Scan for the cell matching the given text and deliver its (x, y) coordinate at center. 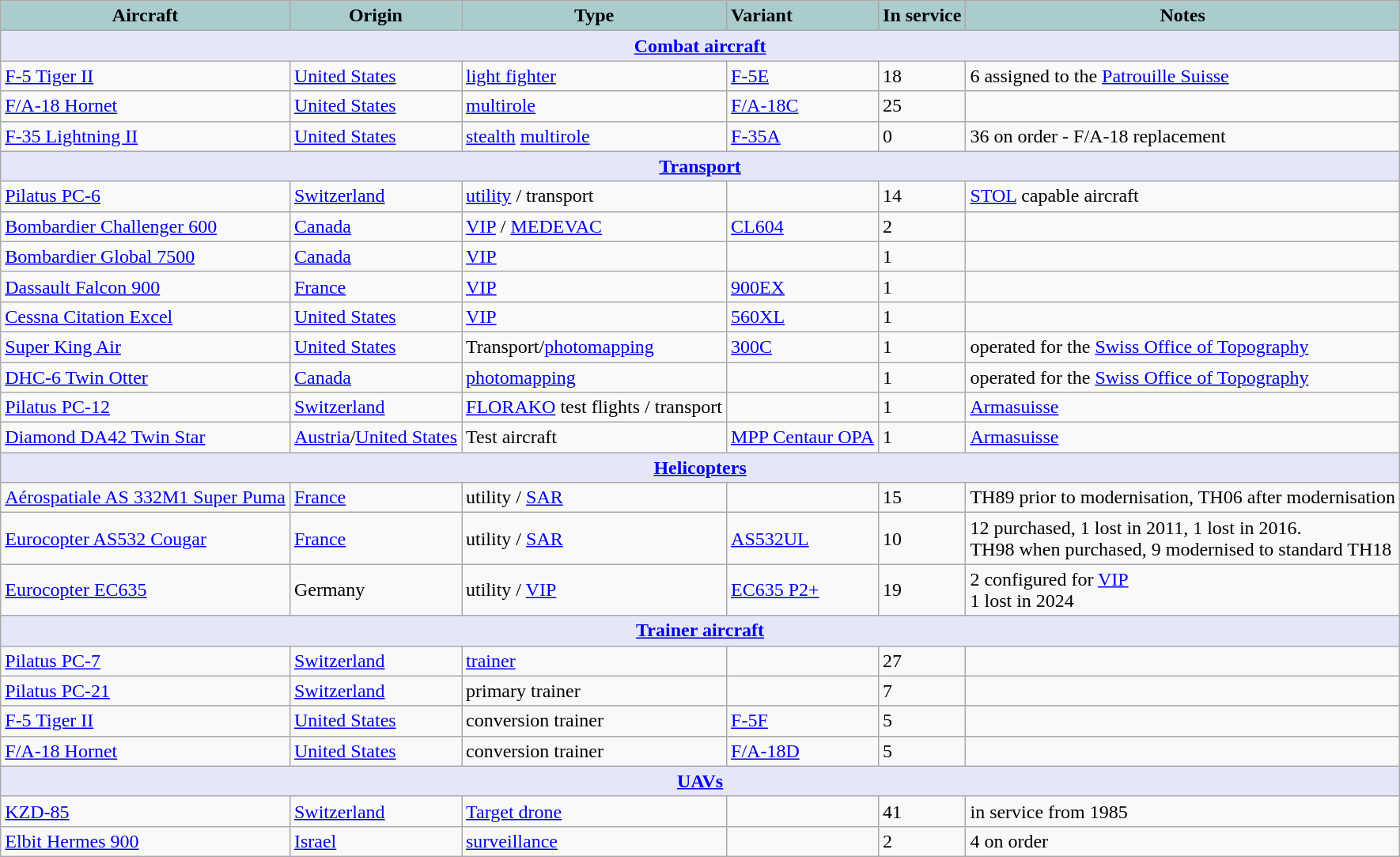
F-35A (803, 136)
Test aircraft (595, 438)
utility / VIP (595, 590)
stealth multirole (595, 136)
F-5E (803, 76)
in service from 1985 (1183, 811)
STOL capable aircraft (1183, 196)
2 configured for VIP1 lost in 2024 (1183, 590)
trainer (595, 661)
4 on order (1183, 841)
Pilatus PC-21 (146, 691)
Pilatus PC-6 (146, 196)
CL604 (803, 226)
EC635 P2+ (803, 590)
6 assigned to the Patrouille Suisse (1183, 76)
Target drone (595, 811)
Transport/photomapping (595, 347)
utility / transport (595, 196)
Cessna Citation Excel (146, 317)
7 (922, 691)
Pilatus PC-7 (146, 661)
Israel (375, 841)
KZD-85 (146, 811)
F-5F (803, 721)
UAVs (701, 781)
19 (922, 590)
F/A-18D (803, 751)
41 (922, 811)
surveillance (595, 841)
Type (595, 16)
FLORAKO test flights / transport (595, 408)
560XL (803, 317)
Dassault Falcon 900 (146, 286)
AS532UL (803, 538)
DHC-6 Twin Otter (146, 377)
Aérospatiale AS 332M1 Super Puma (146, 498)
Bombardier Challenger 600 (146, 226)
14 (922, 196)
27 (922, 661)
photomapping (595, 377)
Notes (1183, 16)
light fighter (595, 76)
Eurocopter AS532 Cougar (146, 538)
F/A-18C (803, 106)
Helicopters (701, 468)
Transport (701, 166)
25 (922, 106)
Combat aircraft (701, 46)
Elbit Hermes 900 (146, 841)
In service (922, 16)
Diamond DA42 Twin Star (146, 438)
VIP / MEDEVAC (595, 226)
36 on order - F/A-18 replacement (1183, 136)
900EX (803, 286)
Pilatus PC-12 (146, 408)
12 purchased, 1 lost in 2011, 1 lost in 2016.TH98 when purchased, 9 modernised to standard TH18 (1183, 538)
TH89 prior to modernisation, TH06 after modernisation (1183, 498)
Germany (375, 590)
multirole (595, 106)
Trainer aircraft (701, 631)
Variant (803, 16)
MPP Centaur OPA (803, 438)
Aircraft (146, 16)
Austria/United States (375, 438)
10 (922, 538)
300C (803, 347)
18 (922, 76)
0 (922, 136)
Bombardier Global 7500 (146, 256)
F-35 Lightning II (146, 136)
15 (922, 498)
Origin (375, 16)
primary trainer (595, 691)
Eurocopter EC635 (146, 590)
Super King Air (146, 347)
